Return (X, Y) of the center of cell containing provided text 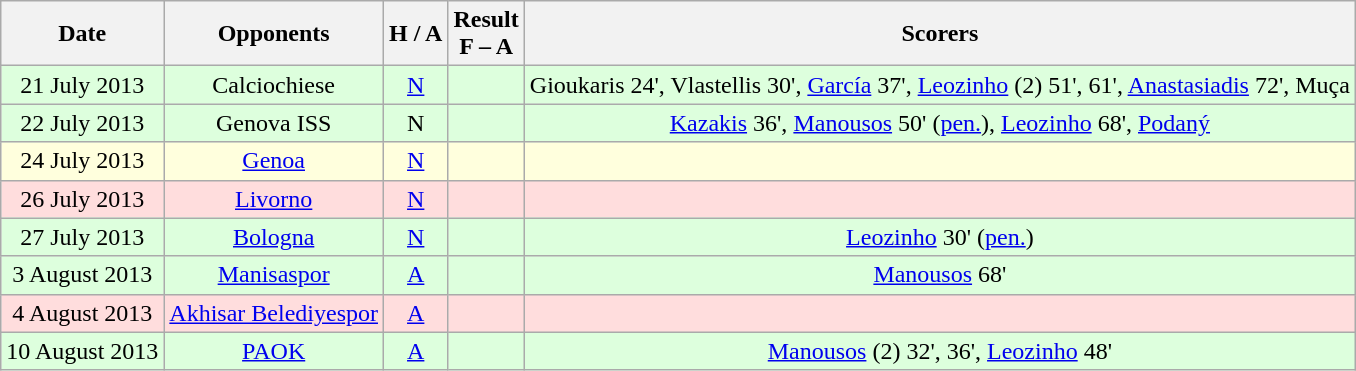
PAOK (274, 351)
Opponents (274, 34)
Date (82, 34)
Gioukaris 24', Vlastellis 30', García 37', Leozinho (2) 51', 61', Anastasiadis 72', Muça (940, 85)
ResultF – A (486, 34)
Manisaspor (274, 275)
Manousos (2) 32', 36', Leozinho 48' (940, 351)
10 August 2013 (82, 351)
Livorno (274, 199)
21 July 2013 (82, 85)
3 August 2013 (82, 275)
27 July 2013 (82, 237)
Scorers (940, 34)
H / A (416, 34)
Calciochiese (274, 85)
4 August 2013 (82, 313)
Manousos 68' (940, 275)
22 July 2013 (82, 123)
Kazakis 36', Manousos 50' (pen.), Leozinho 68', Podaný (940, 123)
Genova ISS (274, 123)
Akhisar Belediyespor (274, 313)
24 July 2013 (82, 161)
Bologna (274, 237)
Leozinho 30' (pen.) (940, 237)
Genoa (274, 161)
26 July 2013 (82, 199)
